Locate the cell with the specified text and output its [X, Y] center coordinate. 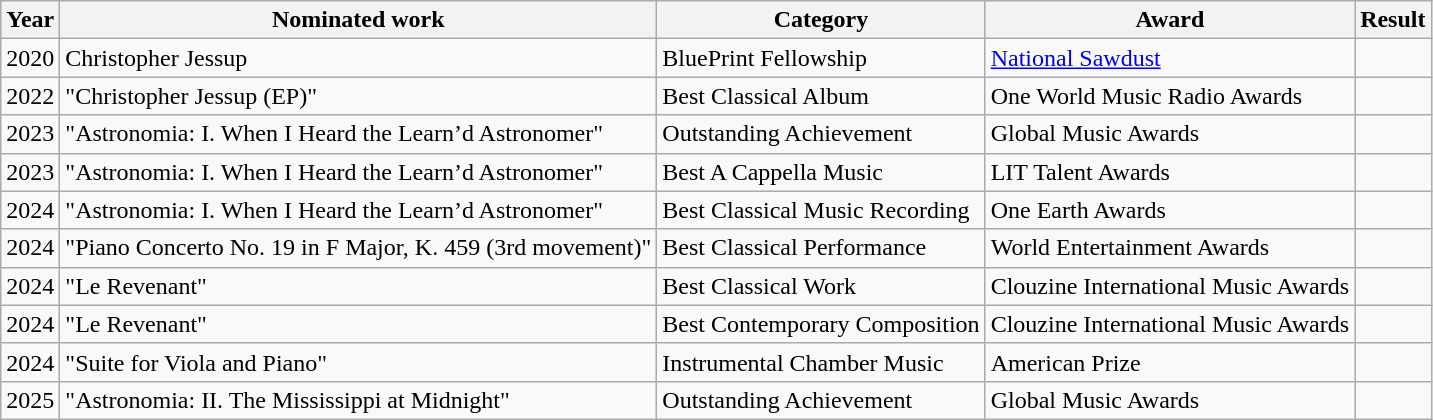
Best Classical Work [821, 286]
Christopher Jessup [358, 58]
Category [821, 20]
One World Music Radio Awards [1170, 96]
National Sawdust [1170, 58]
2022 [30, 96]
Best Classical Performance [821, 248]
LIT Talent Awards [1170, 172]
American Prize [1170, 362]
"Piano Concerto No. 19 in F Major, K. 459 (3rd movement)" [358, 248]
"Suite for Viola and Piano" [358, 362]
World Entertainment Awards [1170, 248]
Best Classical Music Recording [821, 210]
BluePrint Fellowship [821, 58]
One Earth Awards [1170, 210]
Result [1393, 20]
Award [1170, 20]
Instrumental Chamber Music [821, 362]
"Astronomia: II. The Mississippi at Midnight" [358, 400]
Nominated work [358, 20]
2025 [30, 400]
"Christopher Jessup (EP)" [358, 96]
Best Classical Album [821, 96]
Best A Cappella Music [821, 172]
2020 [30, 58]
Year [30, 20]
Best Contemporary Composition [821, 324]
